Find where the given text appears and provide that cell's center as [X, Y] coordinate. 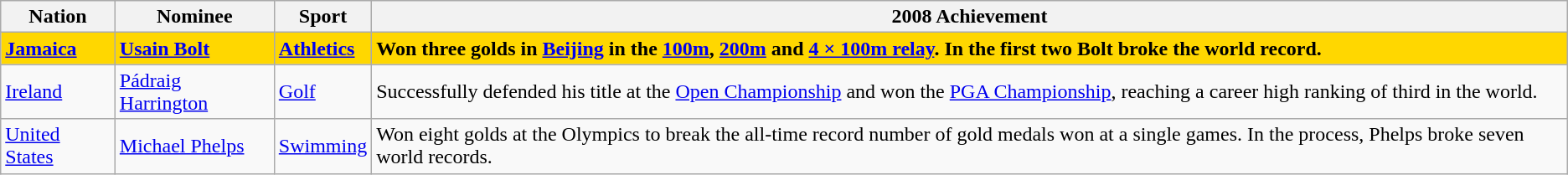
Successfully defended his title at the Open Championship and won the PGA Championship, reaching a career high ranking of third in the world. [970, 92]
Michael Phelps [194, 146]
2008 Achievement [970, 17]
Jamaica [59, 49]
Golf [322, 92]
Ireland [59, 92]
Pádraig Harrington [194, 92]
Usain Bolt [194, 49]
Won three golds in Beijing in the 100m, 200m and 4 × 100m relay. In the first two Bolt broke the world record. [970, 49]
Sport [322, 17]
Nation [59, 17]
Nominee [194, 17]
Swimming [322, 146]
Athletics [322, 49]
United States [59, 146]
